Determine the [X, Y] coordinate at the center of the cell enclosing the given text.  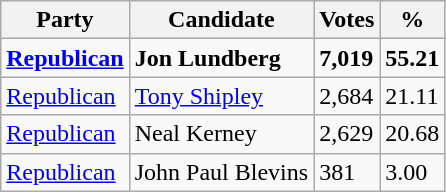
Votes [347, 20]
Tony Shipley [221, 96]
381 [347, 172]
Neal Kerney [221, 134]
% [412, 20]
2,684 [347, 96]
7,019 [347, 58]
3.00 [412, 172]
Candidate [221, 20]
Party [65, 20]
21.11 [412, 96]
Jon Lundberg [221, 58]
2,629 [347, 134]
John Paul Blevins [221, 172]
55.21 [412, 58]
20.68 [412, 134]
